Pinpoint the cell where the given text exists, returning its (x, y) midpoint coordinate. 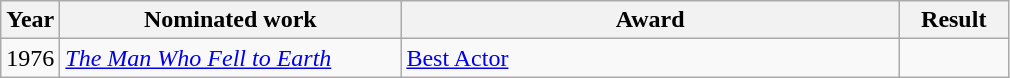
Best Actor (650, 58)
Year (30, 20)
1976 (30, 58)
Result (954, 20)
Nominated work (230, 20)
Award (650, 20)
The Man Who Fell to Earth (230, 58)
